Return the (x, y) coordinate for the center point of the cell that contains the specified text.  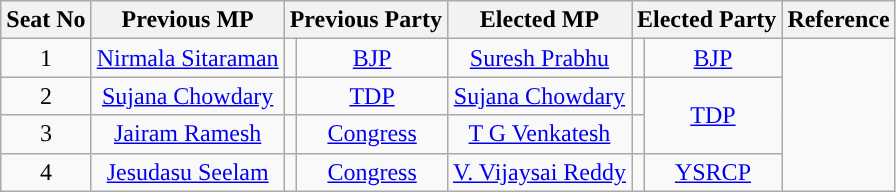
Reference (838, 20)
Seat No (46, 20)
YSRCP (713, 172)
Previous Party (366, 20)
Elected MP (539, 20)
2 (46, 96)
V. Vijaysai Reddy (539, 172)
1 (46, 58)
Jesudasu Seelam (188, 172)
Elected Party (707, 20)
Suresh Prabhu (539, 58)
4 (46, 172)
T G Venkatesh (539, 134)
Jairam Ramesh (188, 134)
3 (46, 134)
Nirmala Sitaraman (188, 58)
Previous MP (188, 20)
